Identify which cell holds the provided text, then report its [X, Y] central coordinate. 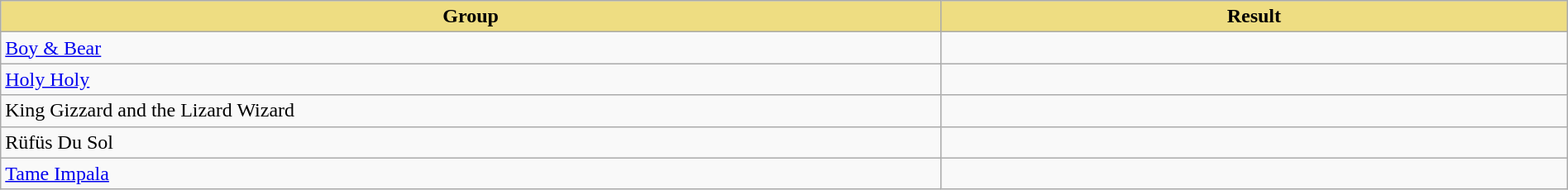
Tame Impala [471, 173]
Result [1254, 17]
Group [471, 17]
Rüfüs Du Sol [471, 142]
Holy Holy [471, 79]
Boy & Bear [471, 48]
King Gizzard and the Lizard Wizard [471, 111]
